Determine the (x, y) coordinate at the center of the cell enclosing the given text.  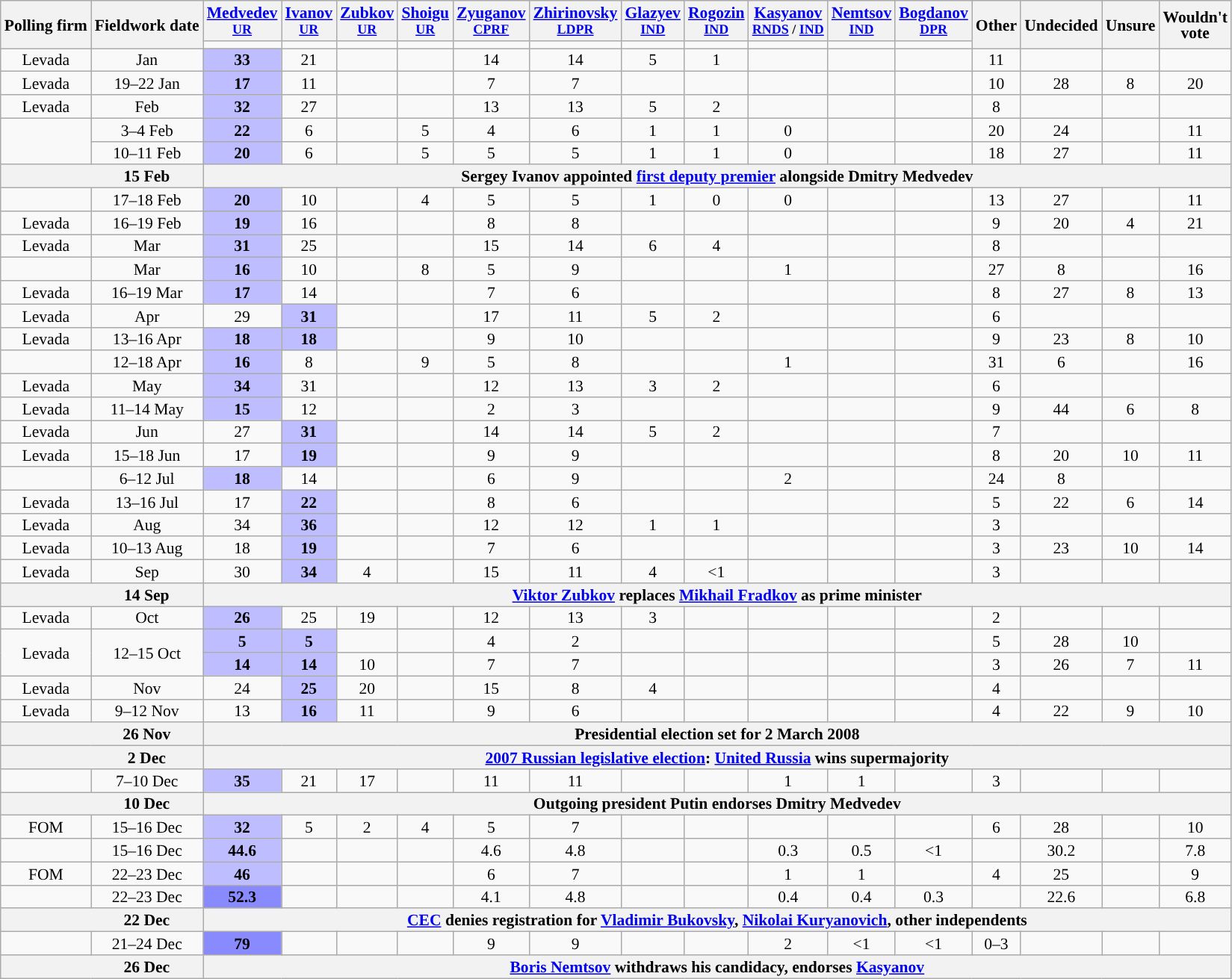
13–16 Jul (147, 502)
Sergey Ivanov appointed first deputy premier alongside Dmitry Medvedev (717, 176)
12–18 Apr (147, 363)
35 (242, 781)
17–18 Feb (147, 200)
2007 Russian legislative election: United Russia wins supermajority (717, 757)
6–12 Jul (147, 478)
30 (242, 572)
0.5 (861, 850)
16–19 Mar (147, 293)
79 (242, 944)
Undecided (1061, 25)
6.8 (1195, 896)
29 (242, 315)
Presidential election set for 2 March 2008 (717, 735)
Fieldwork date (147, 25)
21–24 Dec (147, 944)
Boris Nemtsov withdraws his candidacy, endorses Kasyanov (717, 966)
MedvedevUR (242, 21)
ShoiguUR (425, 21)
Nov (147, 687)
CEC denies registration for Vladimir Bukovsky, Nikolai Kuryanovich, other independents (717, 920)
19–22 Jan (147, 84)
13–16 Apr (147, 339)
15 Feb (147, 176)
11–14 May (147, 409)
22 Dec (147, 920)
12–15 Oct (147, 653)
10–13 Aug (147, 548)
Polling firm (46, 25)
15–18 Jun (147, 456)
Jan (147, 60)
ZhirinovskyLDPR (575, 21)
10–11 Feb (147, 152)
30.2 (1061, 850)
Apr (147, 315)
NemtsovIND (861, 21)
IvanovUR (309, 21)
BogdanovDPR (934, 21)
Other (997, 25)
Feb (147, 106)
14 Sep (147, 594)
Wouldn'tvote (1195, 25)
ZubkovUR (367, 21)
Oct (147, 618)
26 Nov (147, 735)
Sep (147, 572)
Outgoing president Putin endorses Dmitry Medvedev (717, 804)
GlazyevIND (652, 21)
52.3 (242, 896)
46 (242, 874)
7.8 (1195, 850)
16–19 Feb (147, 223)
Aug (147, 524)
4.1 (492, 896)
Unsure (1131, 25)
0–3 (997, 944)
10 Dec (147, 804)
Viktor Zubkov replaces Mikhail Fradkov as prime minister (717, 594)
9–12 Nov (147, 711)
ZyuganovCPRF (492, 21)
26 Dec (147, 966)
22.6 (1061, 896)
7–10 Dec (147, 781)
4.6 (492, 850)
May (147, 385)
33 (242, 60)
36 (309, 524)
Jun (147, 432)
KasyanovRNDS / IND (788, 21)
RogozinIND (716, 21)
44.6 (242, 850)
3–4 Feb (147, 130)
2 Dec (147, 757)
44 (1061, 409)
